Scan for the cell matching the given text and deliver its (X, Y) coordinate at center. 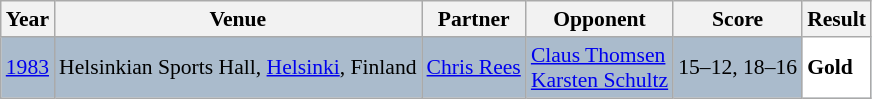
Claus Thomsen Karsten Schultz (600, 68)
Gold (836, 68)
Chris Rees (474, 68)
Opponent (600, 19)
1983 (28, 68)
Partner (474, 19)
Result (836, 19)
15–12, 18–16 (738, 68)
Score (738, 19)
Venue (238, 19)
Year (28, 19)
Helsinkian Sports Hall, Helsinki, Finland (238, 68)
